Return the (X, Y) coordinate for the center point of the cell that contains the specified text.  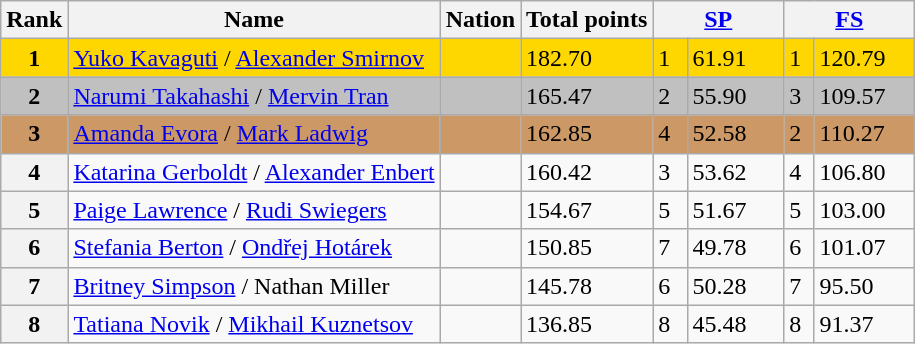
Rank (34, 20)
154.67 (587, 210)
55.90 (736, 96)
51.67 (736, 210)
91.37 (864, 324)
120.79 (864, 58)
182.70 (587, 58)
162.85 (587, 134)
52.58 (736, 134)
145.78 (587, 286)
49.78 (736, 248)
106.80 (864, 172)
Narumi Takahashi / Mervin Tran (254, 96)
Paige Lawrence / Rudi Swiegers (254, 210)
103.00 (864, 210)
95.50 (864, 286)
Stefania Berton / Ondřej Hotárek (254, 248)
Nation (480, 20)
Amanda Evora / Mark Ladwig (254, 134)
Name (254, 20)
61.91 (736, 58)
136.85 (587, 324)
150.85 (587, 248)
165.47 (587, 96)
SP (718, 20)
101.07 (864, 248)
Yuko Kavaguti / Alexander Smirnov (254, 58)
Katarina Gerboldt / Alexander Enbert (254, 172)
50.28 (736, 286)
FS (850, 20)
53.62 (736, 172)
Total points (587, 20)
Tatiana Novik / Mikhail Kuznetsov (254, 324)
Britney Simpson / Nathan Miller (254, 286)
110.27 (864, 134)
45.48 (736, 324)
160.42 (587, 172)
109.57 (864, 96)
